From the cell containing the given text, extract its center point as (x, y) coordinate. 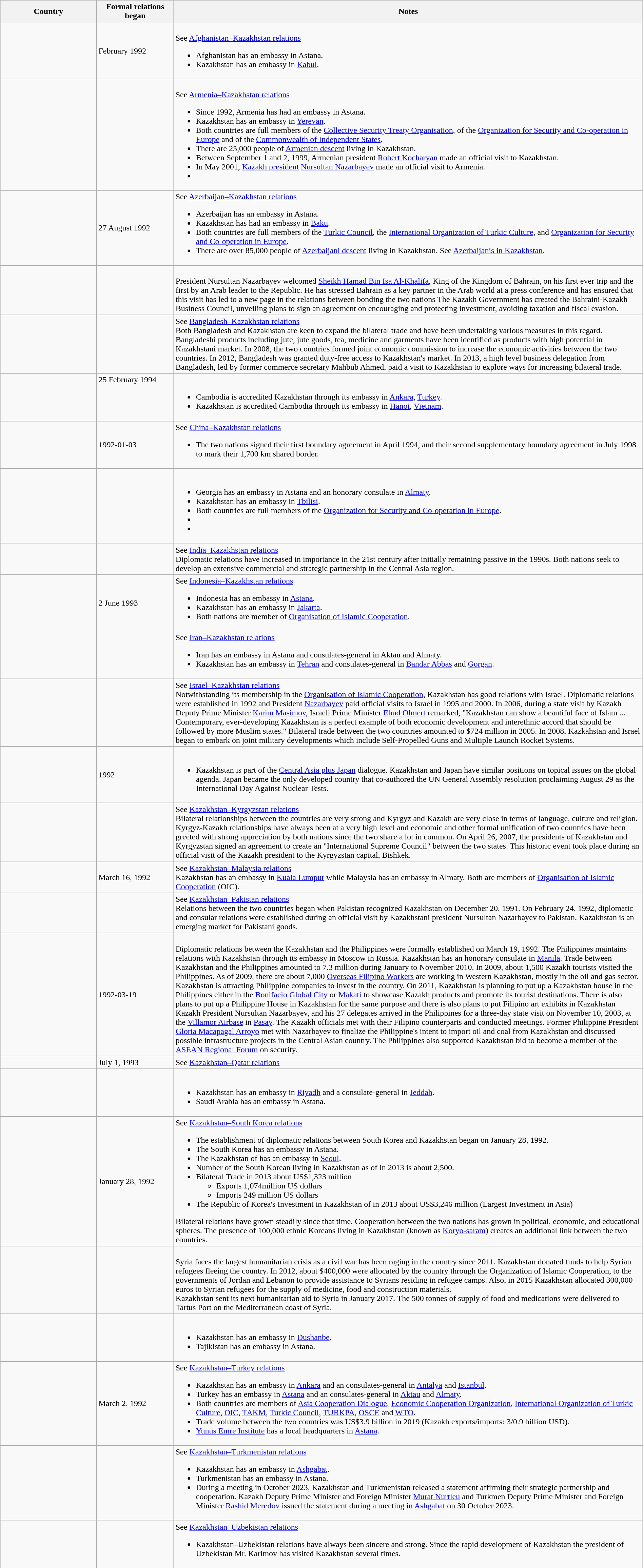
2 June 1993 (135, 603)
See Afghanistan–Kazakhstan relationsAfghanistan has an embassy in Astana.Kazakhstan has an embassy in Kabul. (408, 51)
1992-03-19 (135, 995)
February 1992 (135, 51)
Formal relations began (135, 12)
Kazakhstan has an embassy in Riyadh and a consulate-general in Jeddah.Saudi Arabia has an embassy in Astana. (408, 1093)
Country (48, 12)
July 1, 1993 (135, 1062)
1992 (135, 775)
27 August 1992 (135, 228)
1992-01-03 (135, 445)
March 2, 1992 (135, 1403)
March 16, 1992 (135, 877)
Notes (408, 12)
January 28, 1992 (135, 1181)
Kazakhstan has an embassy in Dushanbe.Tajikistan has an embassy in Astana. (408, 1338)
25 February 1994 (135, 397)
See Kazakhstan–Qatar relations (408, 1062)
Cambodia is accredited Kazakhstan through its embassy in Ankara, Turkey.Kazakhstan is accredited Cambodia through its embassy in Hanoi, Vietnam. (408, 397)
